Pinpoint the cell where the given text exists, returning its (X, Y) midpoint coordinate. 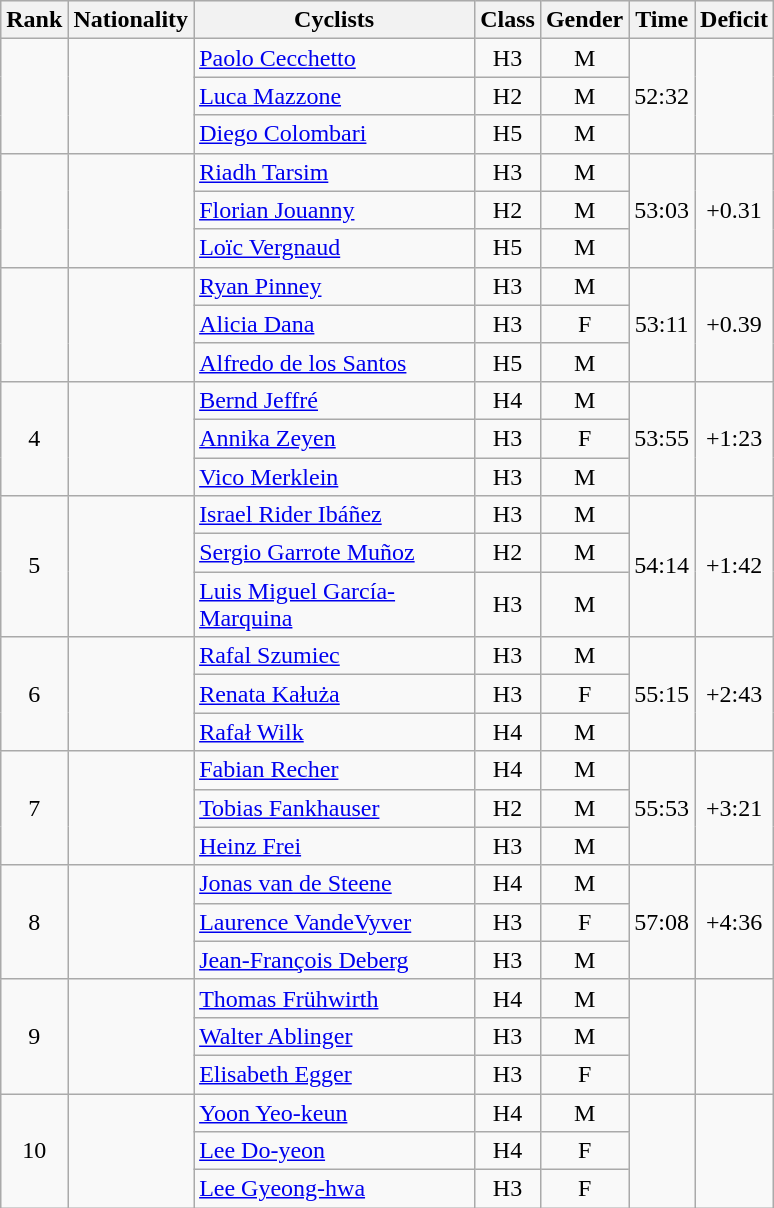
57:08 (662, 922)
+4:36 (734, 922)
Luis Miguel García-Marquina (334, 604)
Gender (584, 20)
+0.31 (734, 210)
Jean-François Deberg (334, 960)
Riadh Tarsim (334, 172)
53:55 (662, 438)
Rafał Wilk (334, 732)
Florian Jouanny (334, 210)
+1:42 (734, 566)
Cyclists (334, 20)
4 (34, 438)
55:15 (662, 694)
Walter Ablinger (334, 1036)
+3:21 (734, 808)
6 (34, 694)
Israel Rider Ibáñez (334, 515)
Paolo Cecchetto (334, 58)
Nationality (131, 20)
Thomas Frühwirth (334, 998)
+0.39 (734, 324)
Elisabeth Egger (334, 1074)
53:11 (662, 324)
53:03 (662, 210)
Rank (34, 20)
10 (34, 1151)
Yoon Yeo-keun (334, 1113)
Renata Kałuża (334, 694)
Rafal Szumiec (334, 656)
Loïc Vergnaud (334, 248)
55:53 (662, 808)
54:14 (662, 566)
Annika Zeyen (334, 438)
7 (34, 808)
Bernd Jeffré (334, 400)
Lee Do-yeon (334, 1151)
8 (34, 922)
Jonas van de Steene (334, 884)
Alicia Dana (334, 324)
Alfredo de los Santos (334, 362)
Luca Mazzone (334, 96)
Diego Colombari (334, 134)
Lee Gyeong-hwa (334, 1189)
9 (34, 1036)
Time (662, 20)
+2:43 (734, 694)
Deficit (734, 20)
5 (34, 566)
Vico Merklein (334, 477)
Class (508, 20)
Ryan Pinney (334, 286)
Sergio Garrote Muñoz (334, 553)
Laurence VandeVyver (334, 922)
Heinz Frei (334, 846)
Fabian Recher (334, 770)
52:32 (662, 96)
+1:23 (734, 438)
Tobias Fankhauser (334, 808)
